Return (x, y) of the center of cell containing provided text 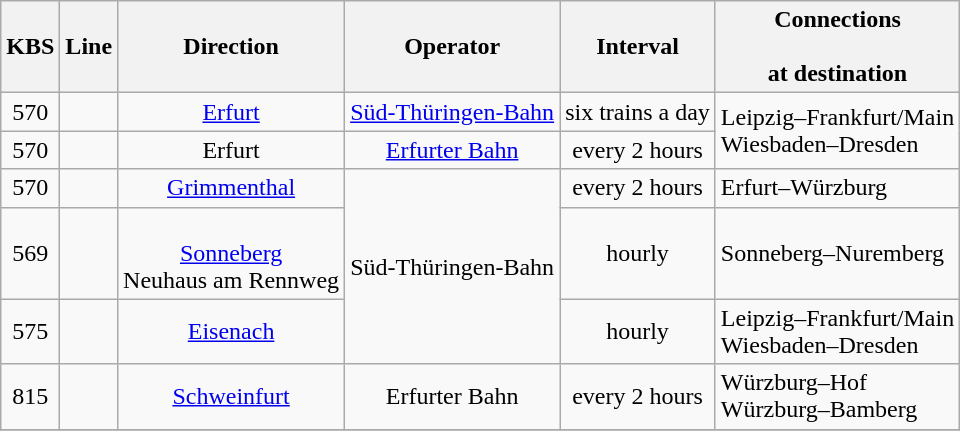
Operator (452, 47)
Erfurt–Würzburg (837, 188)
Direction (232, 47)
Interval (638, 47)
six trains a day (638, 112)
Grimmenthal (232, 188)
Line (89, 47)
Sonneberg–Nuremberg (837, 253)
815 (30, 396)
575 (30, 332)
Schweinfurt (232, 396)
KBS (30, 47)
Würzburg–Hof Würzburg–Bamberg (837, 396)
Connectionsat destination (837, 47)
Eisenach (232, 332)
SonnebergNeuhaus am Rennweg (232, 253)
569 (30, 253)
